Detect which cell encompasses the target text, then output its [x, y] center coordinate. 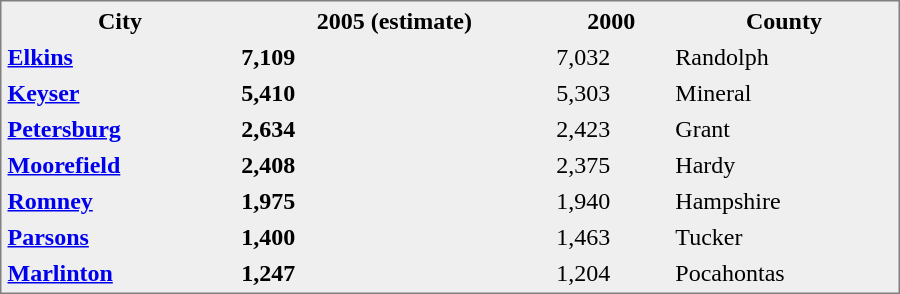
Petersburg [120, 128]
5,303 [611, 92]
2,423 [611, 128]
1,940 [611, 200]
1,975 [394, 200]
Grant [784, 128]
7,032 [611, 56]
1,204 [611, 272]
Pocahontas [784, 272]
2,634 [394, 128]
2,408 [394, 164]
County [784, 20]
Romney [120, 200]
Mineral [784, 92]
2,375 [611, 164]
1,400 [394, 236]
1,463 [611, 236]
7,109 [394, 56]
Hampshire [784, 200]
Randolph [784, 56]
1,247 [394, 272]
Elkins [120, 56]
5,410 [394, 92]
Keyser [120, 92]
City [120, 20]
2000 [611, 20]
Moorefield [120, 164]
Marlinton [120, 272]
Tucker [784, 236]
Parsons [120, 236]
2005 (estimate) [394, 20]
Hardy [784, 164]
